Extract the (X, Y) coordinate from the center of the cell holding the provided text.  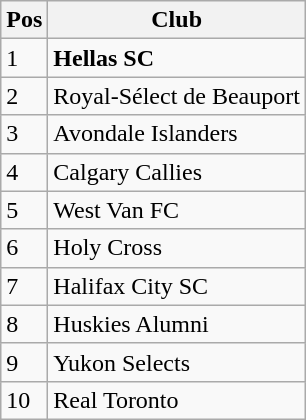
Hellas SC (177, 58)
Huskies Alumni (177, 324)
Calgary Callies (177, 172)
Club (177, 20)
5 (24, 210)
Holy Cross (177, 248)
4 (24, 172)
Yukon Selects (177, 362)
Pos (24, 20)
2 (24, 96)
10 (24, 400)
8 (24, 324)
Real Toronto (177, 400)
6 (24, 248)
Avondale Islanders (177, 134)
9 (24, 362)
Royal-Sélect de Beauport (177, 96)
3 (24, 134)
1 (24, 58)
West Van FC (177, 210)
Halifax City SC (177, 286)
7 (24, 286)
